Detect which cell encompasses the target text, then output its [x, y] center coordinate. 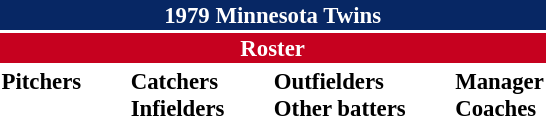
Roster [272, 48]
1979 Minnesota Twins [272, 15]
